Find where the given text appears and provide that cell's center as (X, Y) coordinate. 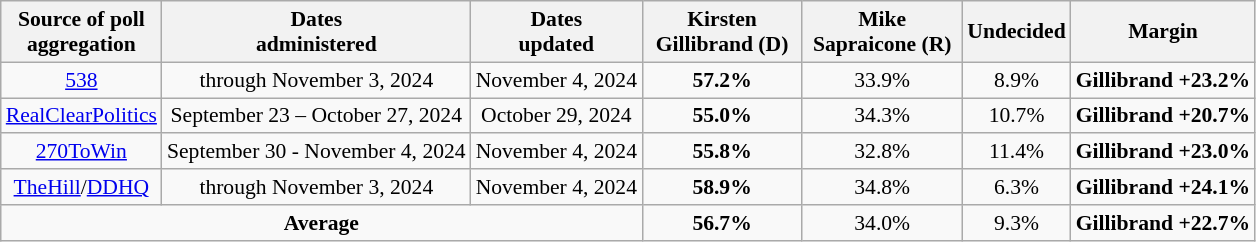
September 30 - November 4, 2024 (316, 152)
RealClearPolitics (82, 116)
TheHill/DDHQ (82, 187)
Average (322, 223)
58.9% (722, 187)
55.8% (722, 152)
Gillibrand +22.7% (1163, 223)
34.8% (882, 187)
Gillibrand +24.1% (1163, 187)
October 29, 2024 (556, 116)
Gillibrand +23.0% (1163, 152)
Datesupdated (556, 32)
32.8% (882, 152)
34.3% (882, 116)
Undecided (1016, 32)
9.3% (1016, 223)
11.4% (1016, 152)
538 (82, 80)
33.9% (882, 80)
56.7% (722, 223)
270ToWin (82, 152)
KirstenGillibrand (D) (722, 32)
Datesadministered (316, 32)
6.3% (1016, 187)
55.0% (722, 116)
Source of pollaggregation (82, 32)
September 23 – October 27, 2024 (316, 116)
Margin (1163, 32)
MikeSapraicone (R) (882, 32)
10.7% (1016, 116)
Gillibrand +23.2% (1163, 80)
34.0% (882, 223)
Gillibrand +20.7% (1163, 116)
8.9% (1016, 80)
57.2% (722, 80)
